Provide the [x, y] coordinate of the cell's center where the given text is located.  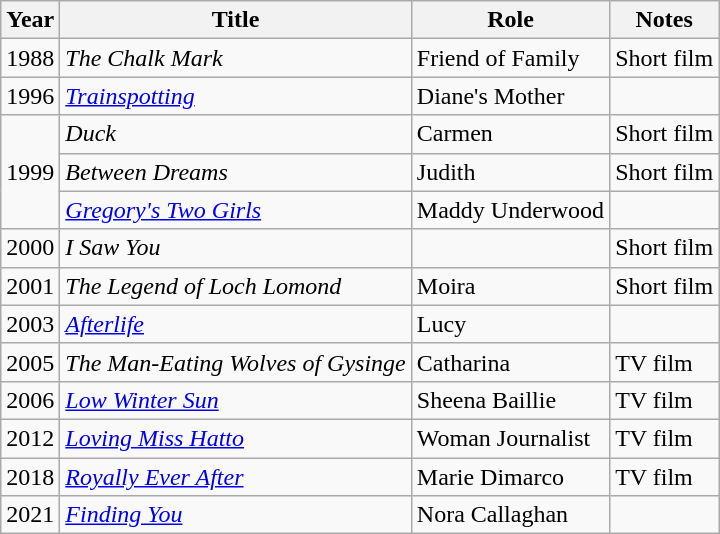
Afterlife [236, 324]
Lucy [510, 324]
Sheena Baillie [510, 400]
1996 [30, 96]
Moira [510, 286]
Royally Ever After [236, 477]
Loving Miss Hatto [236, 438]
Nora Callaghan [510, 515]
2003 [30, 324]
2000 [30, 248]
Role [510, 20]
Trainspotting [236, 96]
Marie Dimarco [510, 477]
Maddy Underwood [510, 210]
Carmen [510, 134]
2001 [30, 286]
2018 [30, 477]
Diane's Mother [510, 96]
2012 [30, 438]
Gregory's Two Girls [236, 210]
1999 [30, 172]
Title [236, 20]
Catharina [510, 362]
Notes [664, 20]
The Man-Eating Wolves of Gysinge [236, 362]
Year [30, 20]
I Saw You [236, 248]
2005 [30, 362]
2006 [30, 400]
Duck [236, 134]
1988 [30, 58]
Finding You [236, 515]
Judith [510, 172]
Low Winter Sun [236, 400]
2021 [30, 515]
Between Dreams [236, 172]
The Legend of Loch Lomond [236, 286]
Friend of Family [510, 58]
Woman Journalist [510, 438]
The Chalk Mark [236, 58]
